Identify which cell holds the provided text, then report its [x, y] central coordinate. 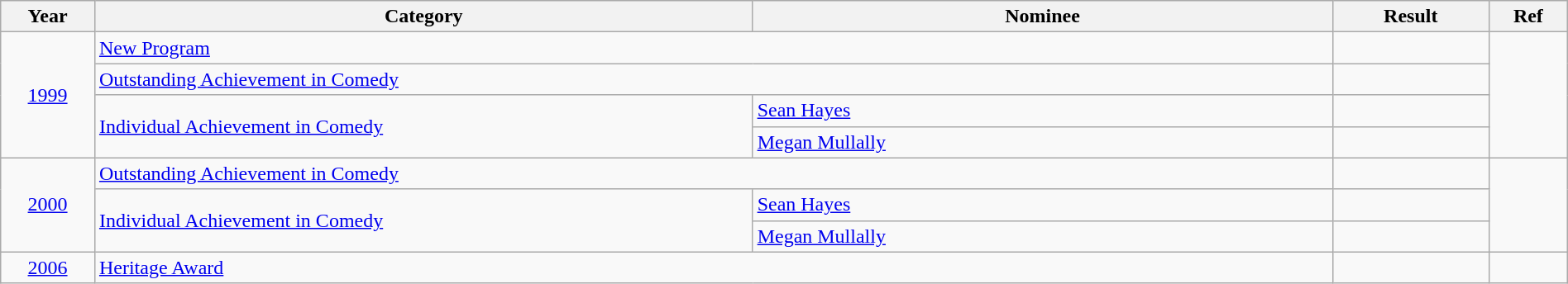
Year [48, 17]
Result [1411, 17]
2000 [48, 205]
Category [423, 17]
2006 [48, 267]
1999 [48, 95]
Heritage Award [713, 267]
Ref [1528, 17]
New Program [713, 48]
Nominee [1042, 17]
